Provide the (X, Y) coordinate of the cell's center where the given text is located.  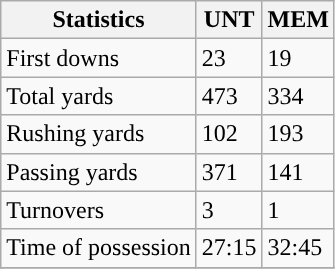
Time of possession (99, 248)
UNT (229, 20)
473 (229, 96)
Statistics (99, 20)
Turnovers (99, 210)
Rushing yards (99, 134)
MEM (298, 20)
Passing yards (99, 172)
1 (298, 210)
23 (229, 58)
3 (229, 210)
19 (298, 58)
32:45 (298, 248)
102 (229, 134)
193 (298, 134)
Total yards (99, 96)
First downs (99, 58)
371 (229, 172)
27:15 (229, 248)
334 (298, 96)
141 (298, 172)
